Pinpoint the cell where the given text exists, returning its [x, y] midpoint coordinate. 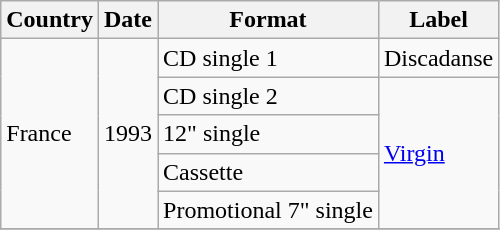
1993 [128, 134]
Promotional 7" single [268, 210]
Format [268, 20]
CD single 2 [268, 96]
CD single 1 [268, 58]
Cassette [268, 172]
Label [438, 20]
Date [128, 20]
12" single [268, 134]
Country [50, 20]
France [50, 134]
Virgin [438, 153]
Discadanse [438, 58]
